Find where the given text appears and provide that cell's center as (x, y) coordinate. 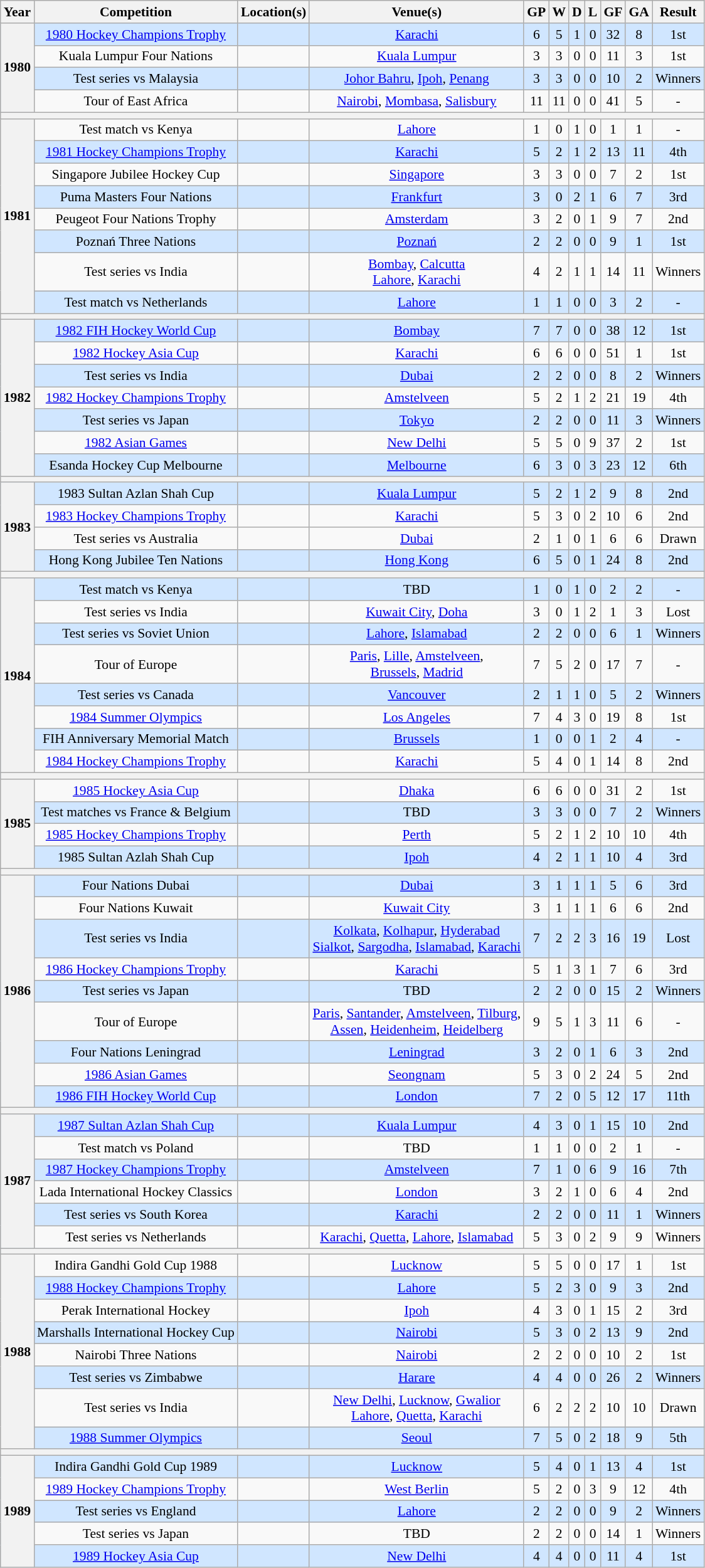
37 (613, 443)
7th (678, 1170)
Competition (135, 12)
1989 Hockey Asia Cup (135, 1556)
Kuwait City (416, 908)
Nairobi, Mombasa, Salisbury (416, 102)
1988 Hockey Champions Trophy (135, 1288)
31 (613, 791)
1984 Summer Olympics (135, 717)
Melbourne (416, 465)
W (559, 12)
1989 (18, 1512)
1982 Hockey Asia Cup (135, 354)
Poznań (416, 242)
1982 FIH Hockey World Cup (135, 331)
1988 Summer Olympics (135, 1438)
Bombay (416, 331)
Perth (416, 835)
Paris, Santander, Amstelveen, Tilburg,Assen, Heidenheim, Heidelberg (416, 1022)
Hong Kong (416, 560)
Test match vs Netherlands (135, 302)
1985 Hockey Champions Trophy (135, 835)
Lada International Hockey Classics (135, 1192)
Tour of East Africa (135, 102)
Perak International Hockey (135, 1310)
1981 Hockey Champions Trophy (135, 152)
1986 Hockey Champions Trophy (135, 969)
Vancouver (416, 695)
Johor Bahru, Ipoh, Penang (416, 79)
38 (613, 331)
GA (639, 12)
1983 (18, 527)
1982 (18, 397)
18 (613, 1438)
5th (678, 1438)
Brussels (416, 739)
Result (678, 12)
Paris, Lille, Amstelveen,Brussels, Madrid (416, 665)
Singapore (416, 175)
FIH Anniversary Memorial Match (135, 739)
GF (613, 12)
1987 Sultan Azlan Shah Cup (135, 1125)
21 (613, 398)
1986 (18, 991)
Test series vs South Korea (135, 1215)
1987 (18, 1181)
1984 (18, 675)
Test series vs England (135, 1512)
West Berlin (416, 1489)
Indira Gandhi Gold Cup 1988 (135, 1266)
Leningrad (416, 1052)
Peugeot Four Nations Trophy (135, 219)
Four Nations Leningrad (135, 1052)
Los Angeles (416, 717)
23 (613, 465)
11th (678, 1097)
1988 (18, 1352)
Singapore Jubilee Hockey Cup (135, 175)
1981 (18, 216)
D (577, 12)
1985 (18, 824)
26 (613, 1377)
Kuwait City, Doha (416, 612)
51 (613, 354)
Hong Kong Jubilee Ten Nations (135, 560)
41 (613, 102)
6th (678, 465)
Amsterdam (416, 219)
Frankfurt (416, 197)
Lahore, Islamabad (416, 634)
Seongnam (416, 1075)
32 (613, 34)
1984 Hockey Champions Trophy (135, 762)
Tokyo (416, 421)
Nairobi Three Nations (135, 1355)
1987 Hockey Champions Trophy (135, 1170)
Poznań Three Nations (135, 242)
Test series vs Zimbabwe (135, 1377)
Four Nations Kuwait (135, 908)
Marshalls International Hockey Cup (135, 1333)
1983 Hockey Champions Trophy (135, 516)
L (593, 12)
Test series vs Netherlands (135, 1237)
Location(s) (273, 12)
GP (536, 12)
1982 Asian Games (135, 443)
Harare (416, 1377)
Test series vs Soviet Union (135, 634)
Puma Masters Four Nations (135, 197)
Venue(s) (416, 12)
Test series vs Malaysia (135, 79)
Kuala Lumpur Four Nations (135, 56)
Test series vs Canada (135, 695)
Test match vs Poland (135, 1148)
Bombay, CalcuttaLahore, Karachi (416, 272)
Year (18, 12)
1982 Hockey Champions Trophy (135, 398)
Test series vs Australia (135, 539)
1986 FIH Hockey World Cup (135, 1097)
Esanda Hockey Cup Melbourne (135, 465)
1985 Hockey Asia Cup (135, 791)
1989 Hockey Champions Trophy (135, 1489)
Seoul (416, 1438)
1986 Asian Games (135, 1075)
New Delhi, Lucknow, GwaliorLahore, Quetta, Karachi (416, 1408)
1985 Sultan Azlah Shah Cup (135, 858)
Indira Gandhi Gold Cup 1989 (135, 1467)
Test matches vs France & Belgium (135, 813)
1980 (18, 68)
Dhaka (416, 791)
Karachi, Quetta, Lahore, Islamabad (416, 1237)
1983 Sultan Azlan Shah Cup (135, 494)
Four Nations Dubai (135, 886)
Kolkata, Kolhapur, HyderabadSialkot, Sargodha, Islamabad, Karachi (416, 939)
1980 Hockey Champions Trophy (135, 34)
